Extract the (x, y) coordinate from the center of the cell holding the provided text.  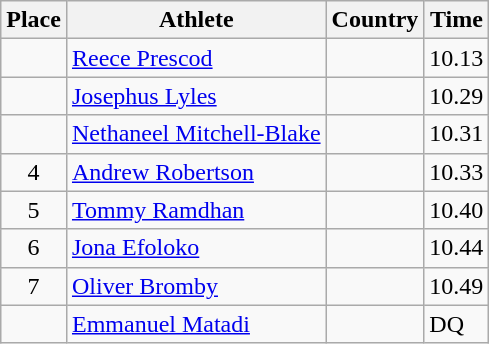
Athlete (196, 20)
10.31 (456, 134)
7 (34, 286)
Reece Prescod (196, 58)
Josephus Lyles (196, 96)
10.40 (456, 210)
10.33 (456, 172)
Nethaneel Mitchell-Blake (196, 134)
5 (34, 210)
6 (34, 248)
Jona Efoloko (196, 248)
Tommy Ramdhan (196, 210)
DQ (456, 324)
Oliver Bromby (196, 286)
Time (456, 20)
10.13 (456, 58)
4 (34, 172)
Country (375, 20)
Place (34, 20)
10.29 (456, 96)
Andrew Robertson (196, 172)
10.49 (456, 286)
Emmanuel Matadi (196, 324)
10.44 (456, 248)
